Pinpoint the cell where the given text exists, returning its [X, Y] midpoint coordinate. 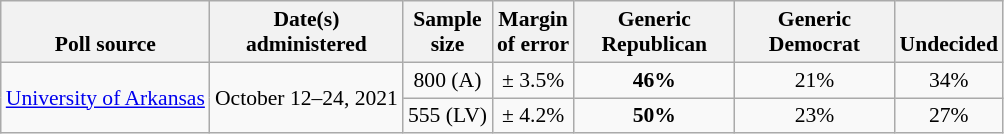
50% [654, 116]
Samplesize [448, 32]
34% [948, 80]
Date(s)administered [306, 32]
27% [948, 116]
800 (A) [448, 80]
46% [654, 80]
± 3.5% [533, 80]
555 (LV) [448, 116]
October 12–24, 2021 [306, 98]
21% [814, 80]
GenericDemocrat [814, 32]
± 4.2% [533, 116]
University of Arkansas [106, 98]
23% [814, 116]
Marginof error [533, 32]
Undecided [948, 32]
Poll source [106, 32]
GenericRepublican [654, 32]
